Return [X, Y] of the center of cell containing provided text 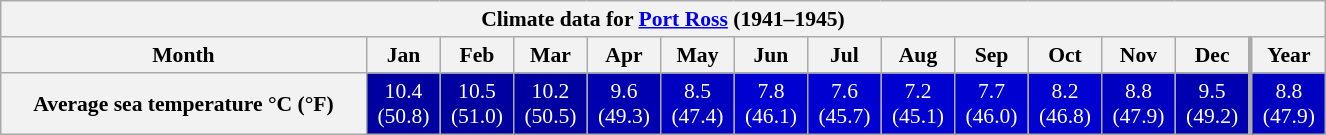
Average sea temperature °C (°F) [184, 104]
Climate data for Port Ross (1941–1945) [663, 19]
Jun [771, 55]
8.2(46.8) [1065, 104]
Month [184, 55]
7.2(45.1) [918, 104]
9.6(49.3) [624, 104]
Feb [477, 55]
Nov [1139, 55]
Mar [551, 55]
Apr [624, 55]
7.8(46.1) [771, 104]
10.4(50.8) [404, 104]
Year [1288, 55]
Jul [845, 55]
7.6(45.7) [845, 104]
10.5(51.0) [477, 104]
8.5(47.4) [698, 104]
Aug [918, 55]
May [698, 55]
7.7(46.0) [992, 104]
Dec [1212, 55]
Jan [404, 55]
10.2(50.5) [551, 104]
Sep [992, 55]
Oct [1065, 55]
9.5(49.2) [1212, 104]
